For the text-containing cell, return its midpoint in [x, y] coordinate format. 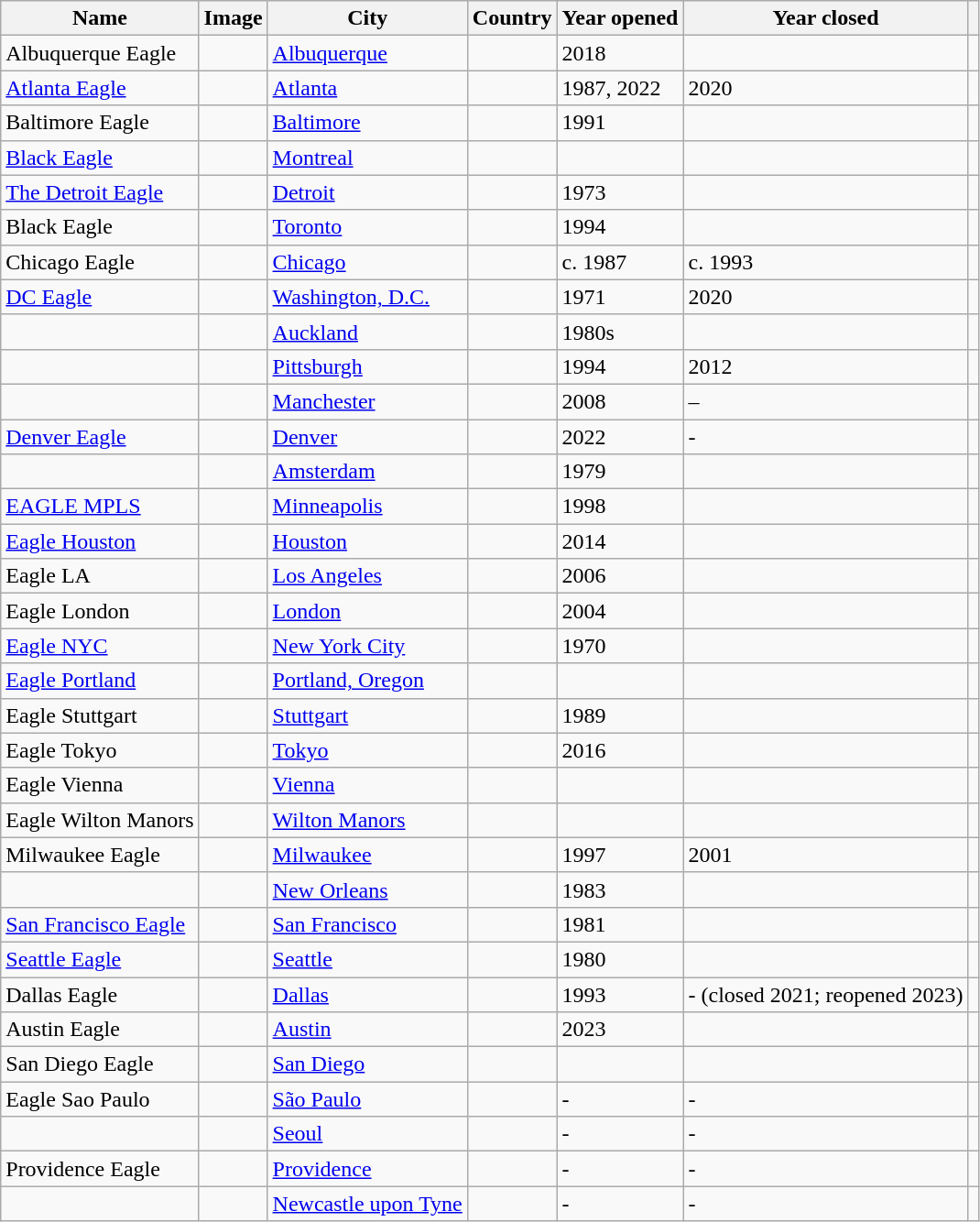
Pittsburgh [367, 366]
Denver Eagle [100, 437]
1983 [620, 889]
1980s [620, 332]
Dallas Eagle [100, 994]
- (closed 2021; reopened 2023) [826, 994]
Eagle Vienna [100, 785]
Eagle Tokyo [100, 750]
EAGLE MPLS [100, 507]
San Diego [367, 1064]
Newcastle upon Tyne [367, 1204]
– [826, 401]
San Francisco [367, 924]
DC Eagle [100, 297]
1973 [620, 192]
Eagle Sao Paulo [100, 1099]
2006 [620, 576]
Milwaukee Eagle [100, 855]
2004 [620, 611]
Washington, D.C. [367, 297]
Montreal [367, 158]
Year closed [826, 18]
2014 [620, 541]
2001 [826, 855]
Country [512, 18]
Image [233, 18]
Wilton Manors [367, 820]
1979 [620, 472]
Seattle [367, 959]
New Orleans [367, 889]
Atlanta Eagle [100, 88]
Houston [367, 541]
Austin [367, 1030]
Dallas [367, 994]
1997 [620, 855]
2018 [620, 53]
Eagle Wilton Manors [100, 820]
c. 1993 [826, 262]
Providence Eagle [100, 1169]
São Paulo [367, 1099]
Year opened [620, 18]
1989 [620, 715]
Toronto [367, 227]
Eagle Portland [100, 681]
Albuquerque [367, 53]
Manchester [367, 401]
City [367, 18]
Chicago Eagle [100, 262]
1987, 2022 [620, 88]
Austin Eagle [100, 1030]
1981 [620, 924]
London [367, 611]
Detroit [367, 192]
Amsterdam [367, 472]
Eagle LA [100, 576]
Chicago [367, 262]
Name [100, 18]
Seoul [367, 1134]
Baltimore Eagle [100, 123]
c. 1987 [620, 262]
2016 [620, 750]
Atlanta [367, 88]
Seattle Eagle [100, 959]
Portland, Oregon [367, 681]
San Francisco Eagle [100, 924]
Vienna [367, 785]
Tokyo [367, 750]
1991 [620, 123]
Los Angeles [367, 576]
Eagle London [100, 611]
Providence [367, 1169]
Minneapolis [367, 507]
1998 [620, 507]
Stuttgart [367, 715]
2008 [620, 401]
2012 [826, 366]
1980 [620, 959]
Eagle NYC [100, 646]
Milwaukee [367, 855]
Albuquerque Eagle [100, 53]
New York City [367, 646]
1970 [620, 646]
Auckland [367, 332]
The Detroit Eagle [100, 192]
Baltimore [367, 123]
Eagle Houston [100, 541]
Eagle Stuttgart [100, 715]
1971 [620, 297]
Denver [367, 437]
2022 [620, 437]
1993 [620, 994]
2023 [620, 1030]
San Diego Eagle [100, 1064]
